Find where the given text appears and provide that cell's center as (X, Y) coordinate. 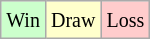
Win (24, 20)
Draw (72, 20)
Loss (126, 20)
